Provide the (x, y) coordinate of the cell's center where the given text is located.  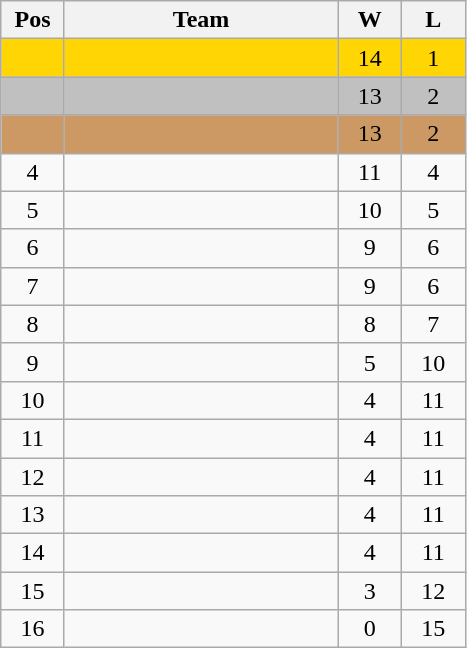
L (433, 20)
W (370, 20)
3 (370, 591)
16 (33, 629)
1 (433, 58)
Team (201, 20)
0 (370, 629)
Pos (33, 20)
